Return the (x, y) coordinate for the center point of the cell that contains the specified text.  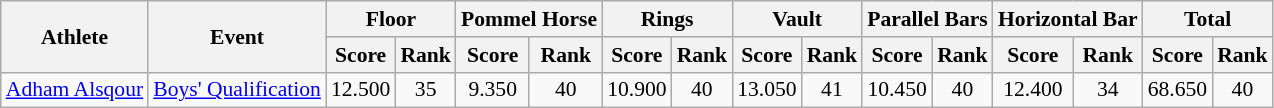
Event (237, 36)
9.350 (493, 90)
Boys' Qualification (237, 90)
68.650 (1178, 90)
Adham Alsqour (74, 90)
12.400 (1033, 90)
Floor (391, 19)
Vault (797, 19)
10.900 (636, 90)
Total (1208, 19)
Horizontal Bar (1068, 19)
Parallel Bars (928, 19)
Rings (667, 19)
35 (426, 90)
12.500 (360, 90)
Pommel Horse (529, 19)
41 (832, 90)
Athlete (74, 36)
10.450 (897, 90)
13.050 (766, 90)
34 (1108, 90)
